For the text-containing cell, return its midpoint in (x, y) coordinate format. 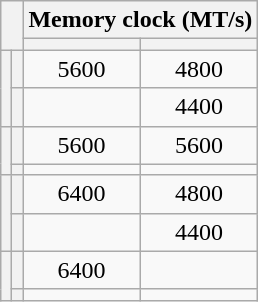
Memory clock (MT/s) (140, 20)
